Find where the given text appears and provide that cell's center as [X, Y] coordinate. 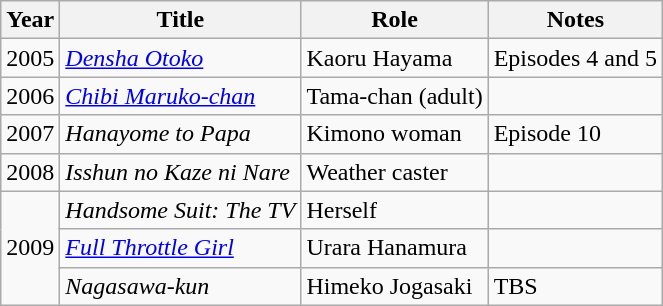
Kaoru Hayama [394, 58]
Nagasawa-kun [180, 286]
Densha Otoko [180, 58]
Notes [575, 20]
Full Throttle Girl [180, 248]
Himeko Jogasaki [394, 286]
Weather caster [394, 172]
2007 [30, 134]
Hanayome to Papa [180, 134]
2006 [30, 96]
Role [394, 20]
Chibi Maruko-chan [180, 96]
Episode 10 [575, 134]
Herself [394, 210]
2009 [30, 248]
TBS [575, 286]
2005 [30, 58]
Year [30, 20]
2008 [30, 172]
Title [180, 20]
Tama-chan (adult) [394, 96]
Urara Hanamura [394, 248]
Episodes 4 and 5 [575, 58]
Kimono woman [394, 134]
Isshun no Kaze ni Nare [180, 172]
Handsome Suit: The TV [180, 210]
